Provide the [X, Y] coordinate of the cell's center where the given text is located.  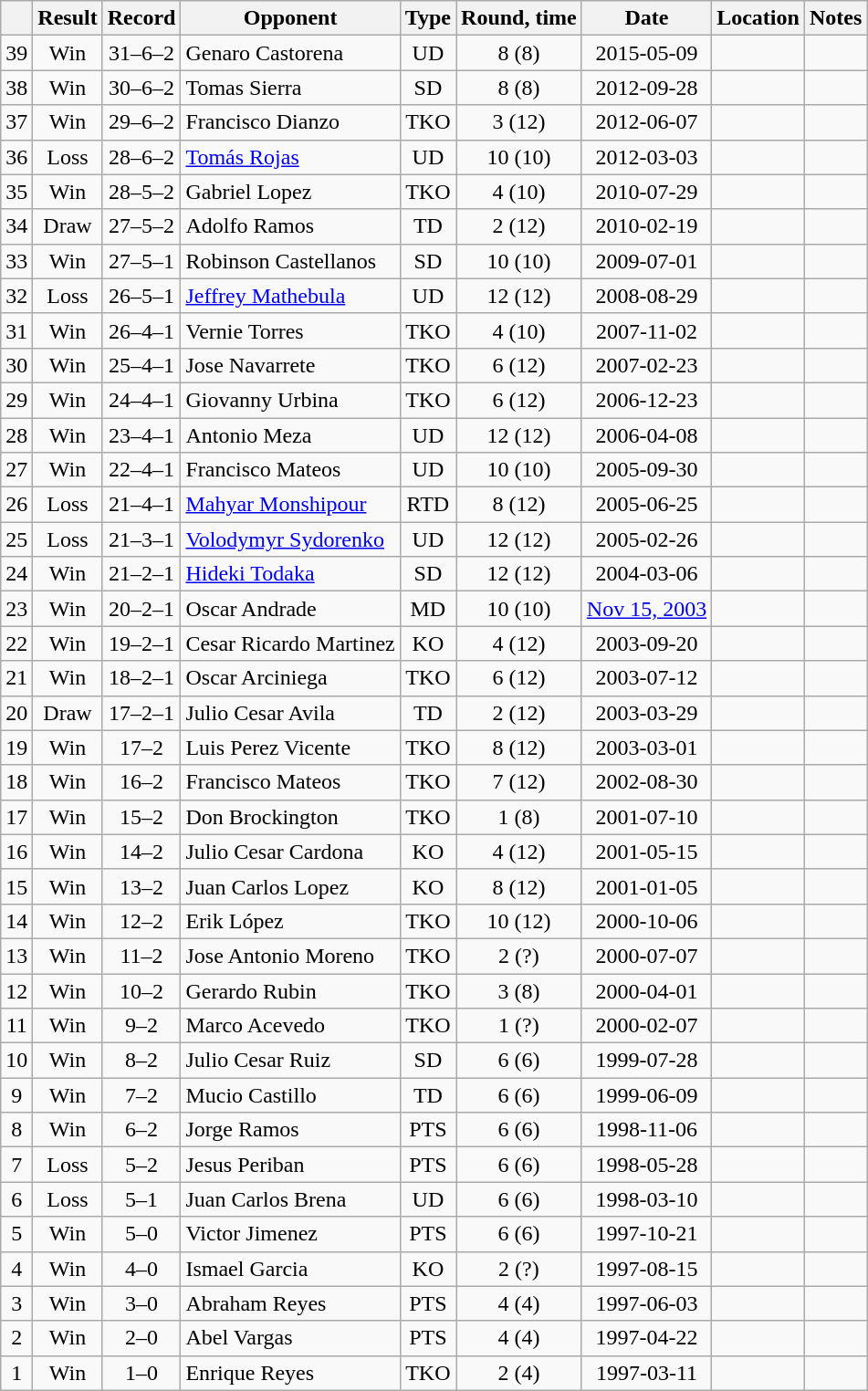
29 [16, 400]
Jorge Ramos [290, 1130]
17–2 [141, 748]
Julio Cesar Ruiz [290, 1061]
26–4–1 [141, 330]
Robinson Castellanos [290, 261]
1–0 [141, 1373]
12–2 [141, 921]
30 [16, 365]
11–2 [141, 956]
2007-11-02 [646, 330]
22 [16, 643]
5–0 [141, 1234]
2000-02-07 [646, 1026]
16–2 [141, 782]
Julio Cesar Cardona [290, 852]
RTD [427, 505]
31–6–2 [141, 53]
MD [427, 609]
Enrique Reyes [290, 1373]
38 [16, 88]
13 [16, 956]
30–6–2 [141, 88]
2005-09-30 [646, 470]
9 [16, 1095]
7–2 [141, 1095]
19–2–1 [141, 643]
Result [68, 18]
4 [16, 1269]
1 (?) [519, 1026]
34 [16, 226]
20 [16, 713]
39 [16, 53]
3 [16, 1303]
Type [427, 18]
14 [16, 921]
Ismael Garcia [290, 1269]
14–2 [141, 852]
2004-03-06 [646, 574]
2015-05-09 [646, 53]
1 [16, 1373]
Julio Cesar Avila [290, 713]
Oscar Andrade [290, 609]
37 [16, 122]
1997-03-11 [646, 1373]
2006-12-23 [646, 400]
3 (12) [519, 122]
2012-09-28 [646, 88]
Genaro Castorena [290, 53]
2001-01-05 [646, 886]
2003-09-20 [646, 643]
24 [16, 574]
2000-07-07 [646, 956]
Jeffrey Mathebula [290, 296]
27 [16, 470]
19 [16, 748]
4–0 [141, 1269]
Jesus Periban [290, 1165]
21–2–1 [141, 574]
3–0 [141, 1303]
Nov 15, 2003 [646, 609]
1 (8) [519, 817]
2000-10-06 [646, 921]
Cesar Ricardo Martinez [290, 643]
21–3–1 [141, 539]
8–2 [141, 1061]
11 [16, 1026]
7 [16, 1165]
1999-07-28 [646, 1061]
Tomas Sierra [290, 88]
10–2 [141, 990]
32 [16, 296]
21 [16, 678]
Location [758, 18]
10 (12) [519, 921]
2001-07-10 [646, 817]
2005-06-25 [646, 505]
15 [16, 886]
1997-10-21 [646, 1234]
2003-03-29 [646, 713]
25–4–1 [141, 365]
Hideki Todaka [290, 574]
5–2 [141, 1165]
Round, time [519, 18]
2012-06-07 [646, 122]
5 [16, 1234]
Vernie Torres [290, 330]
2 (4) [519, 1373]
2000-04-01 [646, 990]
2010-07-29 [646, 192]
26–5–1 [141, 296]
13–2 [141, 886]
2009-07-01 [646, 261]
1999-06-09 [646, 1095]
Marco Acevedo [290, 1026]
2003-07-12 [646, 678]
Francisco Dianzo [290, 122]
Antonio Meza [290, 435]
31 [16, 330]
2006-04-08 [646, 435]
2008-08-29 [646, 296]
26 [16, 505]
2005-02-26 [646, 539]
7 (12) [519, 782]
Jose Navarrete [290, 365]
Don Brockington [290, 817]
Opponent [290, 18]
Juan Carlos Lopez [290, 886]
Record [141, 18]
18–2–1 [141, 678]
16 [16, 852]
6–2 [141, 1130]
36 [16, 157]
1998-05-28 [646, 1165]
18 [16, 782]
Erik López [290, 921]
2003-03-01 [646, 748]
29–6–2 [141, 122]
Oscar Arciniega [290, 678]
23–4–1 [141, 435]
24–4–1 [141, 400]
28 [16, 435]
Gabriel Lopez [290, 192]
5–1 [141, 1199]
9–2 [141, 1026]
1998-03-10 [646, 1199]
1997-04-22 [646, 1338]
17 [16, 817]
Volodymyr Sydorenko [290, 539]
Juan Carlos Brena [290, 1199]
Giovanny Urbina [290, 400]
Tomás Rojas [290, 157]
10 [16, 1061]
22–4–1 [141, 470]
Luis Perez Vicente [290, 748]
3 (8) [519, 990]
Mahyar Monshipour [290, 505]
35 [16, 192]
Victor Jimenez [290, 1234]
12 [16, 990]
1997-08-15 [646, 1269]
Date [646, 18]
Mucio Castillo [290, 1095]
2 [16, 1338]
Adolfo Ramos [290, 226]
27–5–2 [141, 226]
Jose Antonio Moreno [290, 956]
2007-02-23 [646, 365]
23 [16, 609]
2001-05-15 [646, 852]
Notes [835, 18]
1998-11-06 [646, 1130]
15–2 [141, 817]
21–4–1 [141, 505]
2010-02-19 [646, 226]
33 [16, 261]
2–0 [141, 1338]
6 [16, 1199]
28–5–2 [141, 192]
25 [16, 539]
17–2–1 [141, 713]
Abraham Reyes [290, 1303]
1997-06-03 [646, 1303]
8 [16, 1130]
20–2–1 [141, 609]
Gerardo Rubin [290, 990]
2012-03-03 [646, 157]
28–6–2 [141, 157]
Abel Vargas [290, 1338]
2002-08-30 [646, 782]
27–5–1 [141, 261]
